Locate the cell with the specified text and output its [X, Y] center coordinate. 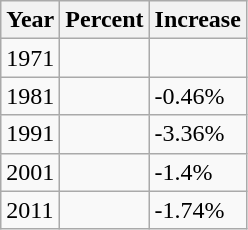
2001 [30, 172]
-1.4% [198, 172]
Year [30, 20]
-0.46% [198, 96]
1971 [30, 58]
1991 [30, 134]
Increase [198, 20]
Percent [104, 20]
2011 [30, 210]
1981 [30, 96]
-3.36% [198, 134]
-1.74% [198, 210]
